Extract the [X, Y] coordinate from the center of the cell holding the provided text.  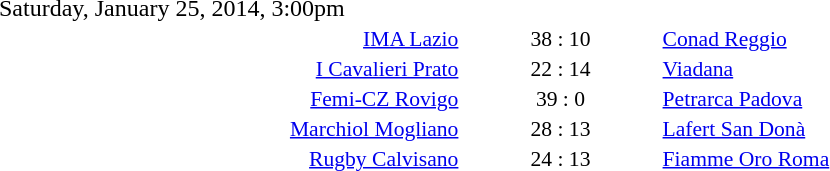
28 : 13 [560, 128]
39 : 0 [560, 98]
22 : 14 [560, 68]
38 : 10 [560, 38]
